Search for the cell housing the specified text and yield its (X, Y) center coordinate. 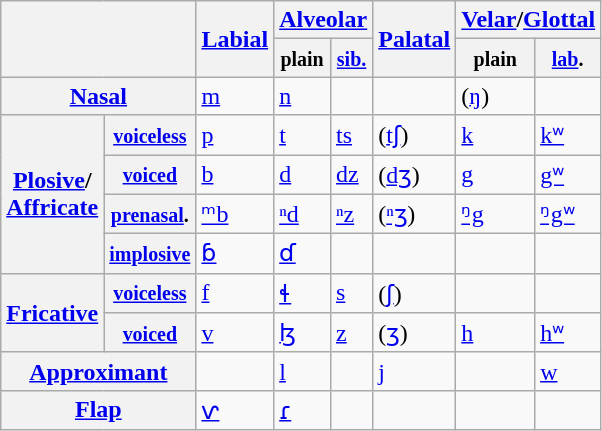
(ŋ) (496, 96)
(dʒ) (414, 174)
ɾ (302, 410)
w (568, 371)
Palatal (414, 39)
ɮ (302, 333)
k (496, 135)
kʷ (568, 135)
Fricative (52, 312)
Velar/Glottal (528, 20)
ⁿd (302, 214)
prenasal. (150, 214)
Approximant (98, 371)
Nasal (98, 96)
s (351, 293)
implosive (150, 254)
ɓ (235, 254)
ɬ (302, 293)
Plosive/Affricate (52, 194)
Labial (235, 39)
j (414, 371)
f (235, 293)
sib. (351, 58)
v (235, 333)
ɗ (302, 254)
g (496, 174)
(ʃ) (414, 293)
t (302, 135)
hʷ (568, 333)
n (302, 96)
(ⁿʒ) (414, 214)
m (235, 96)
z (351, 333)
h (496, 333)
(tʃ) (414, 135)
ts (351, 135)
p (235, 135)
gʷ (568, 174)
ⁿz (351, 214)
dz (351, 174)
lab. (568, 58)
Flap (98, 410)
ⱱ (235, 410)
ᵑg (496, 214)
ᵐb (235, 214)
b (235, 174)
(ʒ) (414, 333)
l (302, 371)
d (302, 174)
Alveolar (324, 20)
ᵑgʷ (568, 214)
